From the cell containing the given text, extract its center point as [x, y] coordinate. 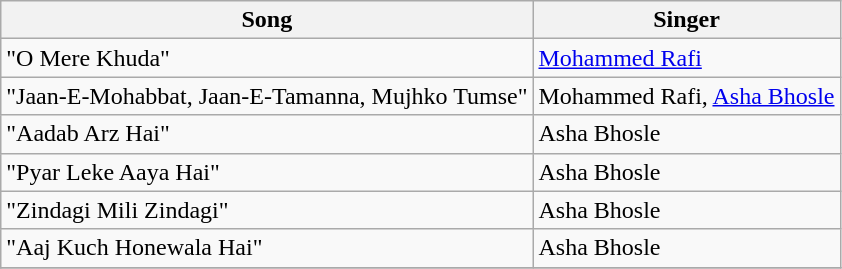
"Zindagi Mili Zindagi" [267, 210]
"Pyar Leke Aaya Hai" [267, 172]
Mohammed Rafi, Asha Bhosle [686, 96]
"Jaan-E-Mohabbat, Jaan-E-Tamanna, Mujhko Tumse" [267, 96]
Song [267, 20]
"Aaj Kuch Honewala Hai" [267, 248]
"Aadab Arz Hai" [267, 134]
Mohammed Rafi [686, 58]
"O Mere Khuda" [267, 58]
Singer [686, 20]
